Pinpoint the cell where the given text exists, returning its [X, Y] midpoint coordinate. 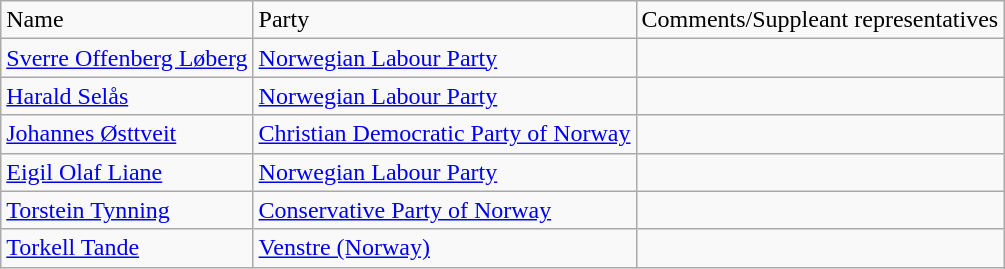
Conservative Party of Norway [444, 210]
Johannes Østtveit [127, 134]
Venstre (Norway) [444, 248]
Torstein Tynning [127, 210]
Torkell Tande [127, 248]
Party [444, 20]
Eigil Olaf Liane [127, 172]
Christian Democratic Party of Norway [444, 134]
Sverre Offenberg Løberg [127, 58]
Harald Selås [127, 96]
Name [127, 20]
Comments/Suppleant representatives [820, 20]
